Provide the (X, Y) coordinate of the cell's center where the given text is located.  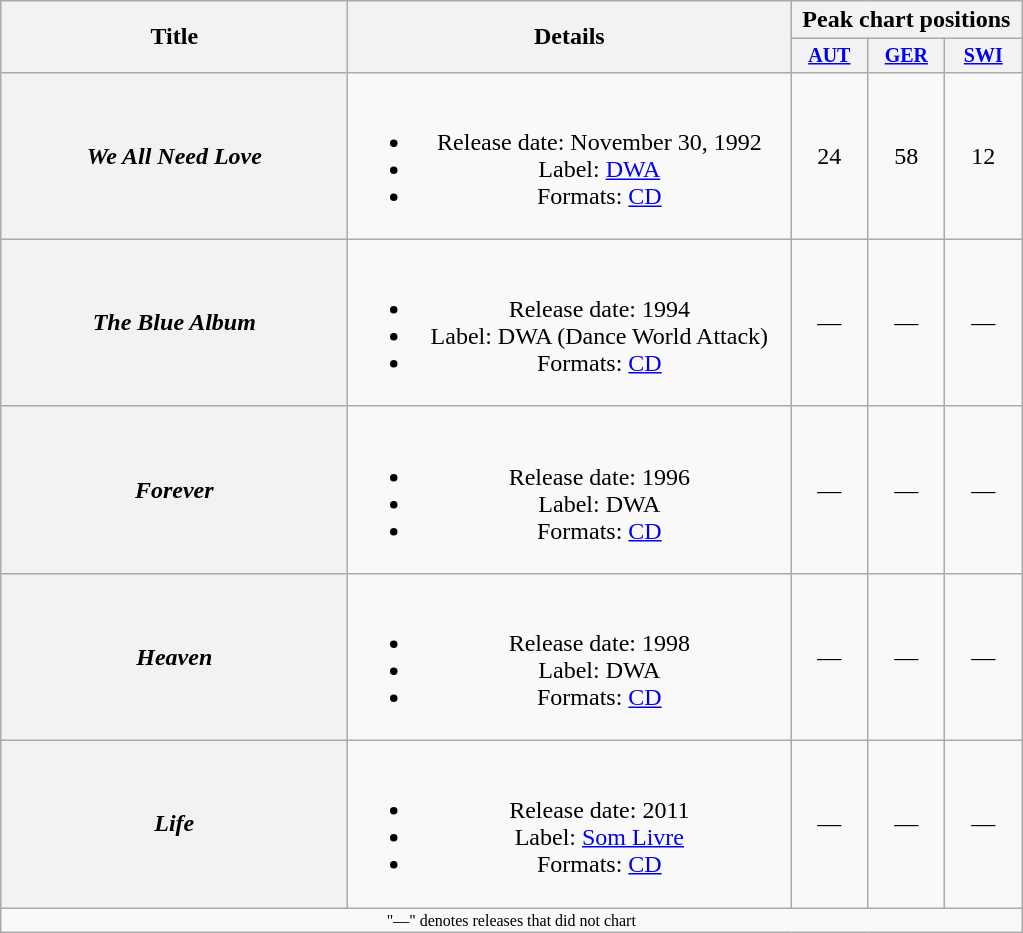
Forever (174, 490)
Peak chart positions (906, 20)
Release date: 1998Label: DWAFormats: CD (570, 656)
The Blue Album (174, 322)
12 (984, 156)
Release date: 1996Label: DWAFormats: CD (570, 490)
24 (830, 156)
Release date: November 30, 1992Label: DWAFormats: CD (570, 156)
Title (174, 37)
SWI (984, 56)
We All Need Love (174, 156)
GER (906, 56)
Heaven (174, 656)
Release date: 2011Label: Som LivreFormats: CD (570, 824)
AUT (830, 56)
58 (906, 156)
Release date: 1994Label: DWA (Dance World Attack)Formats: CD (570, 322)
Details (570, 37)
Life (174, 824)
"—" denotes releases that did not chart (512, 920)
